Search for the cell housing the specified text and yield its [x, y] center coordinate. 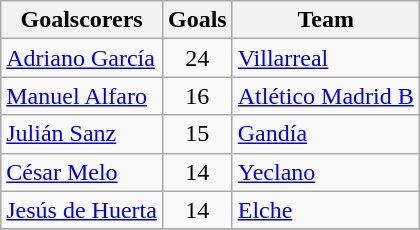
Goals [197, 20]
16 [197, 96]
24 [197, 58]
15 [197, 134]
Julián Sanz [82, 134]
Yeclano [326, 172]
Manuel Alfaro [82, 96]
Jesús de Huerta [82, 210]
Adriano García [82, 58]
César Melo [82, 172]
Team [326, 20]
Villarreal [326, 58]
Gandía [326, 134]
Goalscorers [82, 20]
Elche [326, 210]
Atlético Madrid B [326, 96]
